Search for the cell housing the specified text and yield its (X, Y) center coordinate. 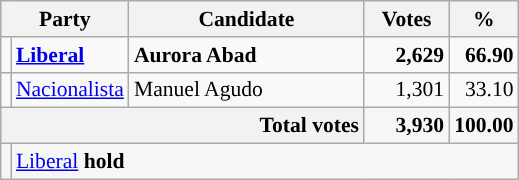
Votes (406, 19)
Candidate (246, 19)
Aurora Abad (246, 55)
3,930 (406, 126)
1,301 (406, 90)
66.90 (484, 55)
100.00 (484, 126)
Nacionalista (70, 90)
Total votes (182, 126)
Manuel Agudo (246, 90)
Liberal hold (265, 162)
% (484, 19)
Liberal (70, 55)
Party (65, 19)
33.10 (484, 90)
2,629 (406, 55)
